Provide the [x, y] coordinate of the cell's center where the given text is located.  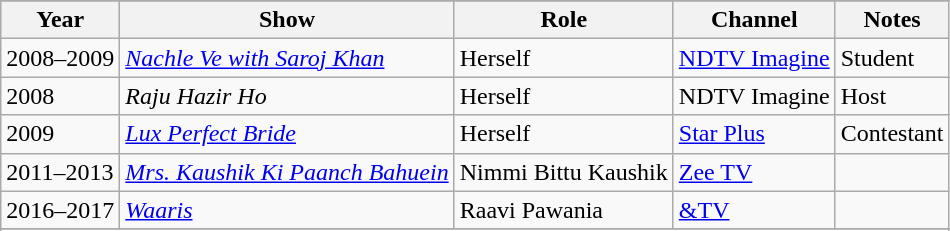
2016–2017 [60, 210]
Lux Perfect Bride [287, 134]
Raju Hazir Ho [287, 96]
Channel [754, 20]
Waaris [287, 210]
Student [892, 58]
Role [564, 20]
Contestant [892, 134]
Nachle Ve with Saroj Khan [287, 58]
2009 [60, 134]
2011–2013 [60, 172]
&TV [754, 210]
2008–2009 [60, 58]
Nimmi Bittu Kaushik [564, 172]
Star Plus [754, 134]
Raavi Pawania [564, 210]
Show [287, 20]
Host [892, 96]
Zee TV [754, 172]
Notes [892, 20]
Year [60, 20]
Mrs. Kaushik Ki Paanch Bahuein [287, 172]
2008 [60, 96]
